Identify which cell holds the provided text, then report its (x, y) central coordinate. 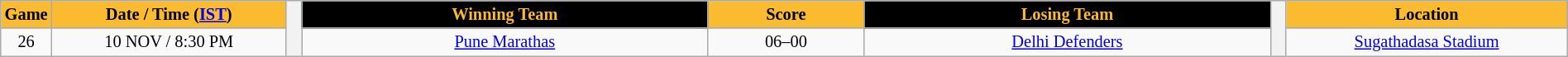
10 NOV / 8:30 PM (169, 42)
Delhi Defenders (1067, 42)
Location (1427, 14)
26 (26, 42)
Sugathadasa Stadium (1427, 42)
06–00 (786, 42)
Pune Marathas (504, 42)
Losing Team (1067, 14)
Score (786, 14)
Date / Time (IST) (169, 14)
Game (26, 14)
Winning Team (504, 14)
